Output the [X, Y] coordinate of the center of the cell containing the given text.  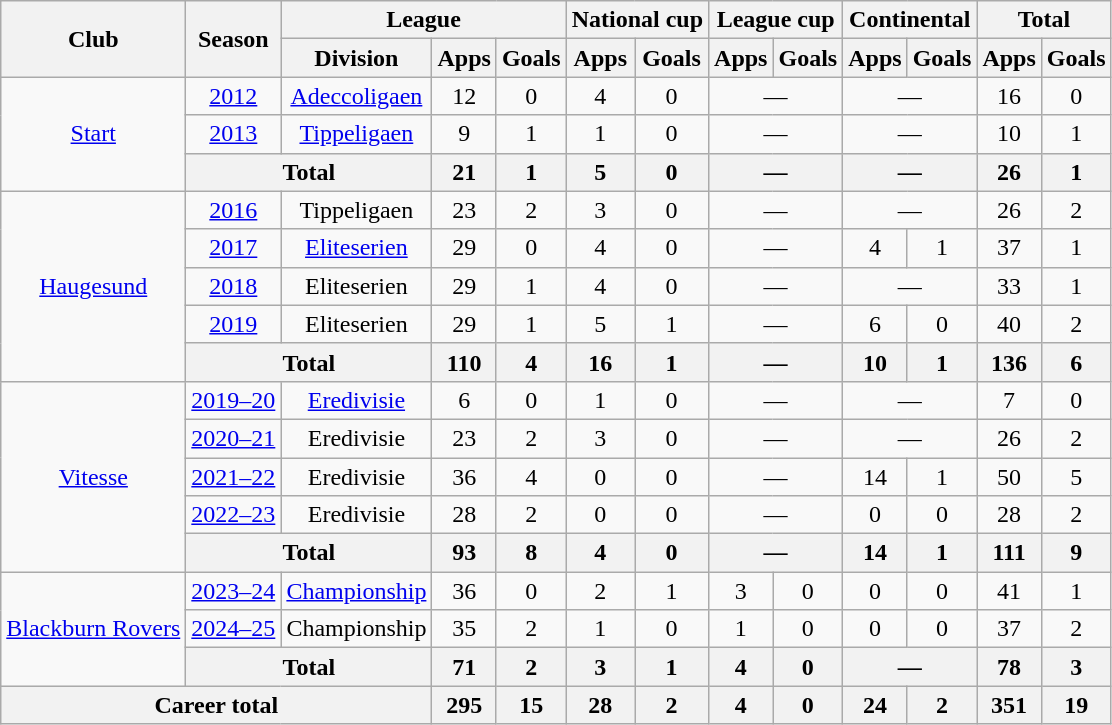
7 [1009, 400]
Vitesse [94, 476]
21 [464, 172]
33 [1009, 286]
78 [1009, 667]
2024–25 [234, 629]
19 [1076, 705]
2017 [234, 248]
110 [464, 362]
National cup [637, 20]
2021–22 [234, 477]
71 [464, 667]
2019 [234, 324]
2019–20 [234, 400]
Club [94, 39]
50 [1009, 477]
111 [1009, 553]
Career total [216, 705]
295 [464, 705]
Season [234, 39]
Adeccoligaen [356, 96]
2022–23 [234, 515]
League [424, 20]
12 [464, 96]
Start [94, 134]
2020–21 [234, 438]
League cup [776, 20]
Continental [910, 20]
2018 [234, 286]
351 [1009, 705]
2013 [234, 134]
2012 [234, 96]
8 [531, 553]
136 [1009, 362]
40 [1009, 324]
2016 [234, 210]
41 [1009, 591]
93 [464, 553]
2023–24 [234, 591]
Division [356, 58]
24 [875, 705]
Blackburn Rovers [94, 629]
35 [464, 629]
15 [531, 705]
Haugesund [94, 286]
